Pinpoint the cell where the given text exists, returning its (x, y) midpoint coordinate. 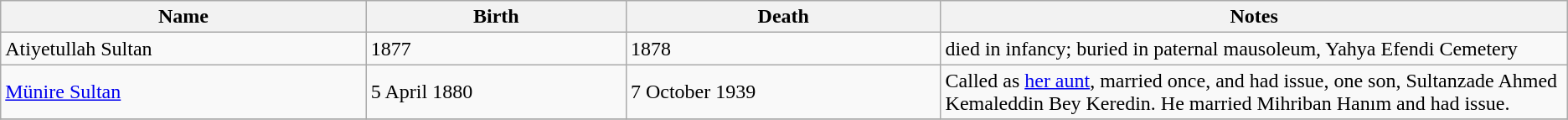
7 October 1939 (783, 92)
Name (184, 17)
5 April 1880 (496, 92)
Münire Sultan (184, 92)
Birth (496, 17)
Death (783, 17)
Atiyetullah Sultan (184, 49)
died in infancy; buried in paternal mausoleum, Yahya Efendi Cemetery (1254, 49)
Called as her aunt, married once, and had issue, one son, Sultanzade Ahmed Kemaleddin Bey Keredin. He married Mihriban Hanım and had issue. (1254, 92)
Notes (1254, 17)
1877 (496, 49)
1878 (783, 49)
